Find where the given text appears and provide that cell's center as [x, y] coordinate. 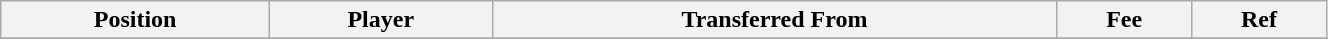
Fee [1124, 20]
Player [380, 20]
Ref [1260, 20]
Transferred From [774, 20]
Position [136, 20]
